Identify which cell holds the provided text, then report its [X, Y] central coordinate. 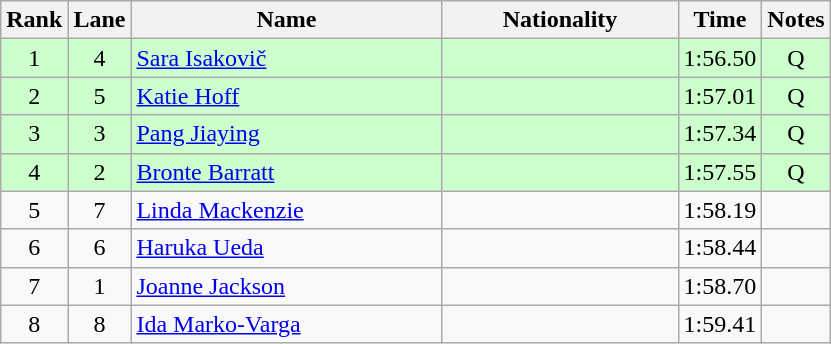
1:59.41 [720, 324]
Sara Isakovič [286, 58]
Notes [796, 20]
Nationality [560, 20]
Ida Marko-Varga [286, 324]
Katie Hoff [286, 96]
1:57.55 [720, 172]
1:57.01 [720, 96]
Bronte Barratt [286, 172]
Name [286, 20]
1:58.19 [720, 210]
Joanne Jackson [286, 286]
Rank [34, 20]
1:57.34 [720, 134]
Linda Mackenzie [286, 210]
1:58.70 [720, 286]
1:56.50 [720, 58]
Pang Jiaying [286, 134]
1:58.44 [720, 248]
Time [720, 20]
Lane [100, 20]
Haruka Ueda [286, 248]
